Find where the given text appears and provide that cell's center as [X, Y] coordinate. 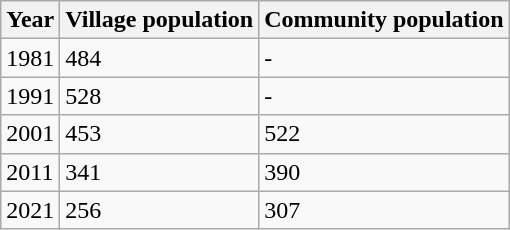
Year [30, 20]
2021 [30, 210]
256 [160, 210]
390 [384, 172]
2011 [30, 172]
Village population [160, 20]
341 [160, 172]
528 [160, 96]
307 [384, 210]
2001 [30, 134]
1991 [30, 96]
1981 [30, 58]
484 [160, 58]
453 [160, 134]
Community population [384, 20]
522 [384, 134]
